For the text-containing cell, return its midpoint in (x, y) coordinate format. 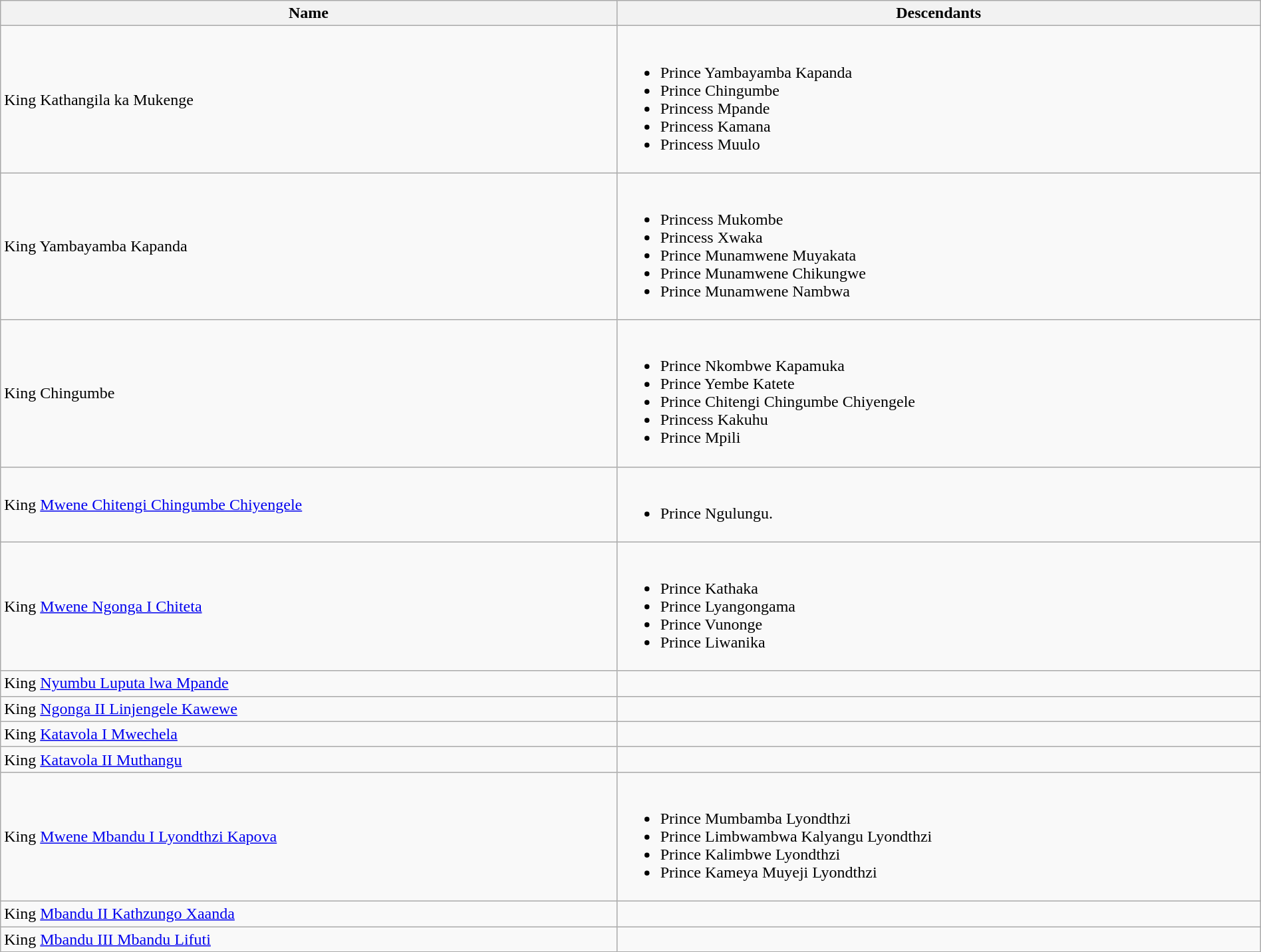
King Katavola II Muthangu (309, 759)
Prince Yambayamba KapandaPrince ChingumbePrincess MpandePrincess KamanaPrincess Muulo (938, 100)
Prince Nkombwe KapamukaPrince Yembe KatetePrince Chitengi Chingumbe ChiyengelePrincess KakuhuPrince Mpili (938, 394)
Descendants (938, 13)
Prince Mumbamba LyondthziPrince Limbwambwa Kalyangu LyondthziPrince Kalimbwe LyondthziPrince Kameya Muyeji Lyondthzi (938, 836)
King Katavola I Mwechela (309, 734)
King Kathangila ka Mukenge (309, 100)
Prince KathakaPrince LyangongamaPrince VunongePrince Liwanika (938, 606)
King Yambayamba Kapanda (309, 246)
King Mwene Chitengi Chingumbe Chiyengele (309, 504)
Princess MukombePrincess XwakaPrince Munamwene MuyakataPrince Munamwene ChikungwePrince Munamwene Nambwa (938, 246)
King Chingumbe (309, 394)
Name (309, 13)
King Ngonga II Linjengele Kawewe (309, 709)
King Mbandu III Mbandu Lifuti (309, 939)
King Nyumbu Luputa lwa Mpande (309, 683)
Prince Ngulungu. (938, 504)
King Mbandu II Kathzungo Xaanda (309, 913)
King Mwene Mbandu I Lyondthzi Kapova (309, 836)
King Mwene Ngonga I Chiteta (309, 606)
